Detect which cell encompasses the target text, then output its (x, y) center coordinate. 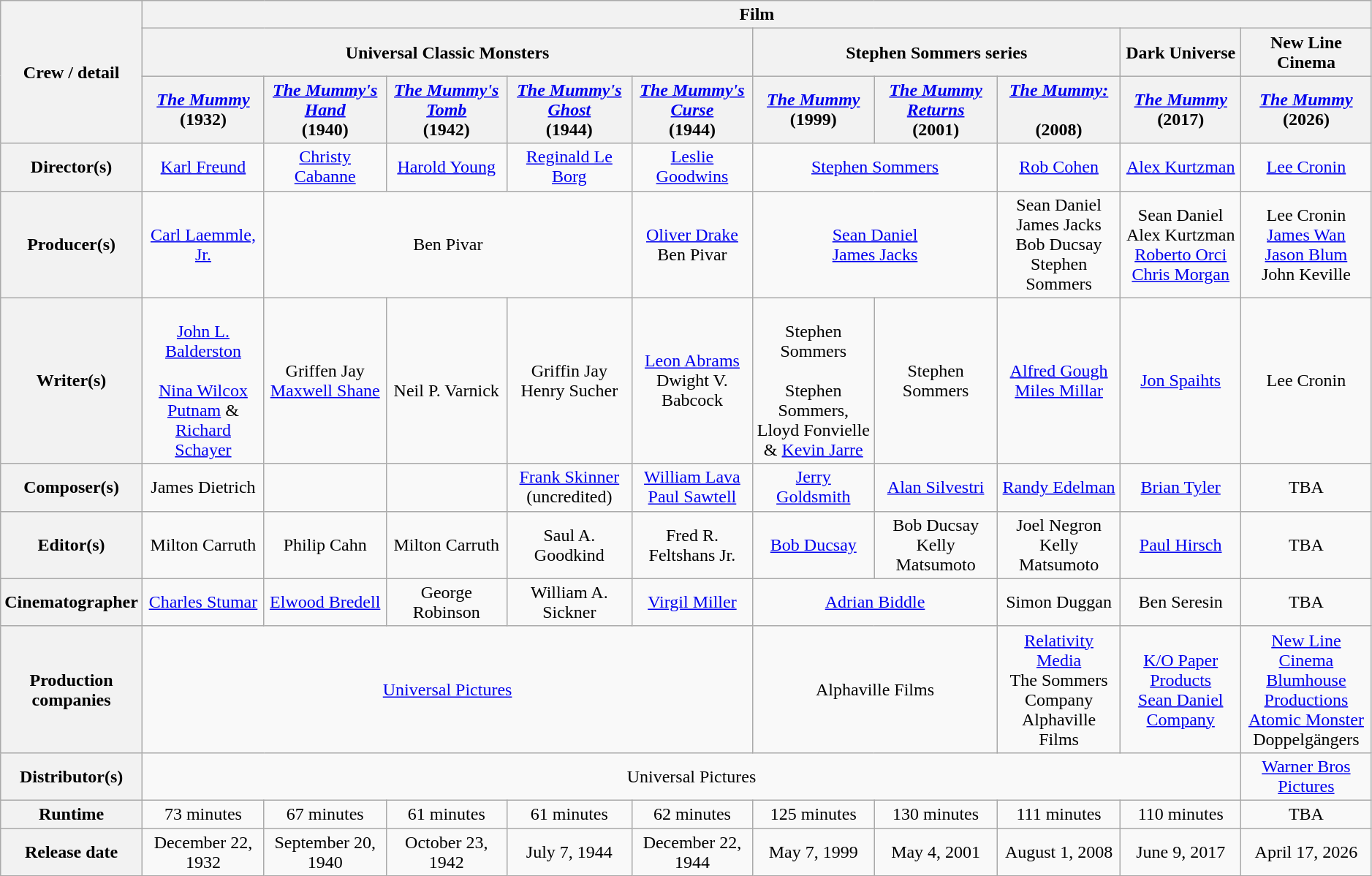
Alan Silvestri (936, 487)
May 4, 2001 (936, 851)
Director(s) (72, 167)
The Mummy's Curse (1944) (691, 110)
Jerry Goldsmith (814, 487)
111 minutes (1058, 814)
December 22, 1932 (203, 851)
130 minutes (936, 814)
Fred R. Feltshans Jr. (691, 545)
Alphaville Films (876, 689)
George Robinson (446, 603)
Adrian Biddle (876, 603)
67 minutes (325, 814)
Sean DanielAlex KurtzmanRoberto OrciChris Morgan (1181, 244)
Writer(s) (72, 380)
110 minutes (1181, 814)
Alex Kurtzman (1181, 167)
Brian Tyler (1181, 487)
The Mummy's Hand (1940) (325, 110)
Runtime (72, 814)
The Mummy's Ghost (1944) (569, 110)
Virgil Miller (691, 603)
Ben Seresin (1181, 603)
Film (757, 15)
Charles Stumar (203, 603)
73 minutes (203, 814)
Bob Ducsay Kelly Matsumoto (936, 545)
Editor(s) (72, 545)
Release date (72, 851)
Stephen Sommers series (937, 53)
K/O Paper Products Sean Daniel Company (1181, 689)
Relativity Media The Sommers Company Alphaville Films (1058, 689)
James Dietrich (203, 487)
Frank Skinner (uncredited) (569, 487)
Leslie Goodwins (691, 167)
Harold Young (446, 167)
The Mummy (2017) (1181, 110)
Griffin Jay Henry Sucher (569, 380)
William A. Sickner (569, 603)
April 17, 2026 (1307, 851)
The Mummy Returns (2001) (936, 110)
August 1, 2008 (1058, 851)
Sean DanielJames Jacks (876, 244)
New Line Cinema (1307, 53)
The Mummy (1932) (203, 110)
Rob Cohen (1058, 167)
Elwood Bredell (325, 603)
Simon Duggan (1058, 603)
Oliver DrakeBen Pivar (691, 244)
Karl Freund (203, 167)
May 7, 1999 (814, 851)
Sean DanielJames JacksBob DucsayStephen Sommers (1058, 244)
Joel Negron Kelly Matsumoto (1058, 545)
Lee CroninJames WanJason BlumJohn Keville (1307, 244)
Cinematographer (72, 603)
June 9, 2017 (1181, 851)
John L. Balderston Nina Wilcox Putnam & Richard Schayer (203, 380)
July 7, 1944 (569, 851)
62 minutes (691, 814)
Carl Laemmle, Jr. (203, 244)
Philip Cahn (325, 545)
The Mummy (1999) (814, 110)
Dark Universe (1181, 53)
Neil P. Varnick (446, 380)
New Line Cinema Blumhouse Productions Atomic Monster Doppelgängers (1307, 689)
The Mummy's Tomb (1942) (446, 110)
The Mummy: (2008) (1058, 110)
Bob Ducsay (814, 545)
Alfred GoughMiles Millar (1058, 380)
Christy Cabanne (325, 167)
Composer(s) (72, 487)
Stephen Sommers Stephen Sommers, Lloyd Fonvielle & Kevin Jarre (814, 380)
125 minutes (814, 814)
Saul A. Goodkind (569, 545)
Reginald Le Borg (569, 167)
Producer(s) (72, 244)
William Lava Paul Sawtell (691, 487)
Distributor(s) (72, 777)
Paul Hirsch (1181, 545)
Ben Pivar (447, 244)
Universal Classic Monsters (447, 53)
December 22, 1944 (691, 851)
Randy Edelman (1058, 487)
Griffen Jay Maxwell Shane (325, 380)
September 20, 1940 (325, 851)
Leon Abrams Dwight V. Babcock (691, 380)
Crew / detail (72, 72)
Warner Bros Pictures (1307, 777)
Jon Spaihts (1181, 380)
The Mummy (2026) (1307, 110)
October 23, 1942 (446, 851)
Production companies (72, 689)
